Find where the given text appears and provide that cell's center as [X, Y] coordinate. 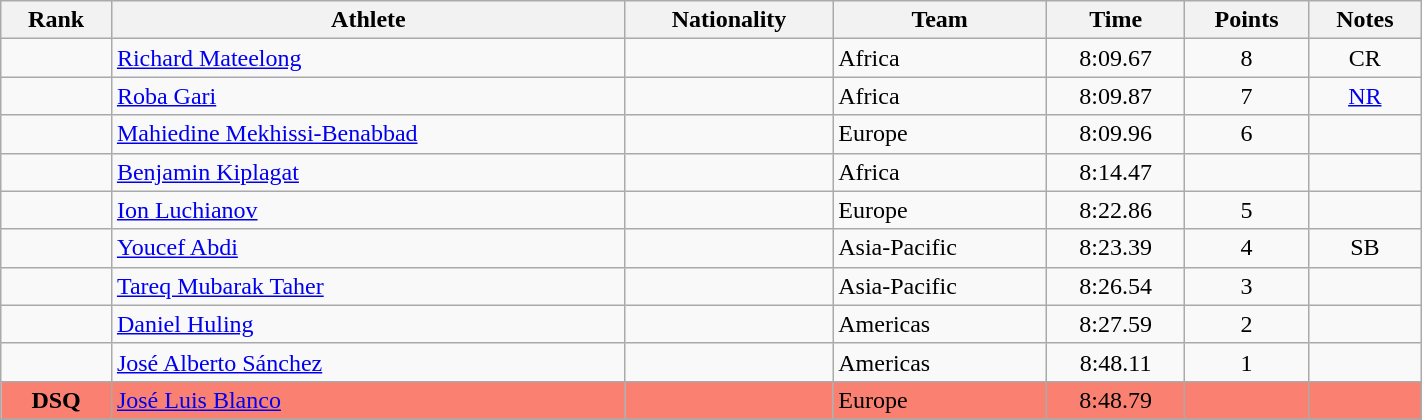
8:14.47 [1116, 172]
Time [1116, 20]
Rank [56, 20]
Richard Mateelong [368, 58]
8:09.87 [1116, 96]
Notes [1364, 20]
8:26.54 [1116, 286]
8:09.67 [1116, 58]
6 [1247, 134]
2 [1247, 324]
8:48.11 [1116, 362]
8:48.79 [1116, 400]
Points [1247, 20]
8 [1247, 58]
José Alberto Sánchez [368, 362]
Nationality [728, 20]
8:09.96 [1116, 134]
Tareq Mubarak Taher [368, 286]
CR [1364, 58]
7 [1247, 96]
NR [1364, 96]
SB [1364, 248]
4 [1247, 248]
Youcef Abdi [368, 248]
Benjamin Kiplagat [368, 172]
Team [940, 20]
Athlete [368, 20]
5 [1247, 210]
3 [1247, 286]
José Luis Blanco [368, 400]
Ion Luchianov [368, 210]
8:22.86 [1116, 210]
8:23.39 [1116, 248]
Mahiedine Mekhissi-Benabbad [368, 134]
Roba Gari [368, 96]
8:27.59 [1116, 324]
DSQ [56, 400]
Daniel Huling [368, 324]
1 [1247, 362]
